Detect which cell encompasses the target text, then output its [X, Y] center coordinate. 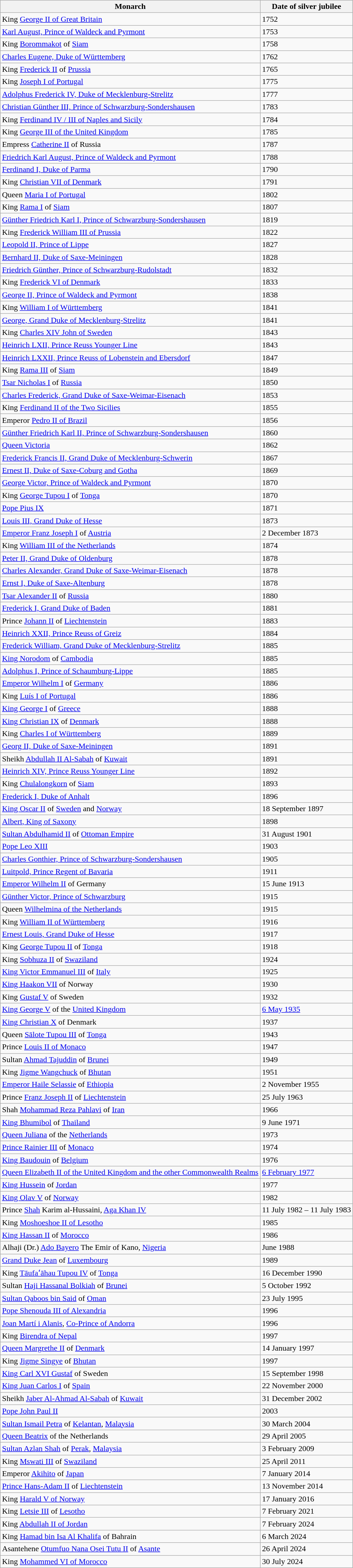
King William III of the Netherlands [130, 545]
Sultan Ahmad Tajuddin of Brunei [130, 1059]
1862 [307, 445]
Queen Victoria [130, 445]
1911 [307, 871]
Queen Juliana of the Netherlands [130, 1135]
King Jigme Wangchuck of Bhutan [130, 1072]
14 January 1997 [307, 1348]
5 October 1992 [307, 1286]
Prince Franz Joseph II of Liechtenstein [130, 1097]
George Victor, Prince of Waldeck and Pyrmont [130, 483]
Peter II, Grand Duke of Oldenburg [130, 558]
King Ferdinand II of the Two Sicilies [130, 408]
Pope Pius IX [130, 508]
1828 [307, 257]
King Mswati III of Swaziland [130, 1461]
King Juan Carlos I of Spain [130, 1386]
9 June 1971 [307, 1122]
King Baudouin of Belgium [130, 1160]
30 July 2024 [307, 1561]
Sultan Ismail Petra of Kelantan, Malaysia [130, 1423]
15 September 1998 [307, 1373]
King Tāufaʻāhau Tupou IV of Tonga [130, 1273]
1853 [307, 395]
2003 [307, 1411]
Heinrich XXII, Prince Reuss of Greiz [130, 633]
King Charles XIV John of Sweden [130, 332]
Emperor Wilhelm I of Germany [130, 683]
Prince Hans-Adam II of Liechtenstein [130, 1486]
King Harald V of Norway [130, 1499]
King Moshoeshoe II of Lesotho [130, 1223]
1788 [307, 157]
Charles Alexander, Grand Duke of Saxe-Weimar-Eisenach [130, 571]
1905 [307, 859]
Joan Martí i Alanis, Co-Prince of Andorra [130, 1323]
25 July 1963 [307, 1097]
1873 [307, 520]
1784 [307, 119]
1880 [307, 596]
1883 [307, 621]
King Frederick VI of Denmark [130, 282]
George, Grand Duke of Mecklenburg-Strelitz [130, 320]
King Frederick William III of Prussia [130, 232]
King George Tupou I of Tonga [130, 495]
King Christian X of Denmark [130, 1022]
Ernest Louis, Grand Duke of Hesse [130, 934]
1860 [307, 433]
King George I of Greece [130, 708]
Prince Louis II of Monaco [130, 1047]
1783 [307, 107]
Pope Leo XIII [130, 846]
Pope John Paul II [130, 1411]
1765 [307, 69]
31 December 2002 [307, 1398]
1775 [307, 82]
1807 [307, 207]
1822 [307, 232]
1898 [307, 821]
King Ferdinand IV / III of Naples and Sicily [130, 119]
1785 [307, 132]
King Carl XVI Gustaf of Sweden [130, 1373]
1943 [307, 1034]
Frederick William, Grand Duke of Mecklenburg-Strelitz [130, 646]
Asantehene Otumfuo Nana Osei Tutu II of Asante [130, 1549]
Queen Sālote Tupou III of Tonga [130, 1034]
Sultan Haji Hassanal Bolkiah of Brunei [130, 1286]
1874 [307, 545]
3 February 2009 [307, 1448]
King George V of the United Kingdom [130, 1009]
1752 [307, 19]
King Hamad bin Isa Al Khalifa of Bahrain [130, 1536]
Monarch [130, 7]
1930 [307, 984]
1916 [307, 922]
1884 [307, 633]
Tsar Nicholas I of Russia [130, 383]
King Christian IX of Denmark [130, 721]
1973 [307, 1135]
Frederick I, Duke of Anhalt [130, 796]
1762 [307, 57]
1850 [307, 383]
Karl August, Prince of Waldeck and Pyrmont [130, 32]
King Olav V of Norway [130, 1197]
King Jigme Singye of Bhutan [130, 1361]
Ernst I, Duke of Saxe-Altenburg [130, 583]
17 January 2016 [307, 1499]
Sheikh Jaber Al-Ahmad Al-Sabah of Kuwait [130, 1398]
1827 [307, 245]
1855 [307, 408]
1966 [307, 1110]
1976 [307, 1160]
King Rama III of Siam [130, 370]
King Haakon VII of Norway [130, 984]
1949 [307, 1059]
1758 [307, 44]
King George II of Great Britain [130, 19]
Bernhard II, Duke of Saxe-Meiningen [130, 257]
26 April 2024 [307, 1549]
Tsar Alexander II of Russia [130, 596]
King George III of the United Kingdom [130, 132]
1896 [307, 796]
King Hassan II of Morocco [130, 1235]
1986 [307, 1235]
King Borommakot of Siam [130, 44]
Queen Maria I of Portugal [130, 195]
King George Tupou II of Tonga [130, 947]
King Joseph I of Portugal [130, 82]
Emperor Franz Joseph I of Austria [130, 533]
Emperor Haile Selassie of Ethiopia [130, 1085]
1918 [307, 947]
Alhaji (Dr.) Ado Bayero The Emir of Kano, Nigeria [130, 1248]
Prince Johann II of Liechtenstein [130, 621]
1871 [307, 508]
6 March 2024 [307, 1536]
1856 [307, 420]
1833 [307, 282]
Emperor Wilhelm II of Germany [130, 884]
23 July 1995 [307, 1298]
2 December 1873 [307, 533]
Queen Beatrix of the Netherlands [130, 1436]
Adolphus I, Prince of Schaumburg-Lippe [130, 671]
1903 [307, 846]
25 April 2011 [307, 1461]
Charles Gonthier, Prince of Schwarzburg-Sondershausen [130, 859]
1838 [307, 295]
Günther Friedrich Karl I, Prince of Schwarzburg-Sondershausen [130, 220]
Empress Catherine II of Russia [130, 144]
Heinrich LXII, Prince Reuss Younger Line [130, 345]
2 November 1955 [307, 1085]
6 February 1977 [307, 1172]
Pope Shenouda III of Alexandria [130, 1311]
1893 [307, 784]
Prince Shah Karim al-Hussaini, Aga Khan IV [130, 1210]
Sultan Azlan Shah of Perak, Malaysia [130, 1448]
16 December 1990 [307, 1273]
1932 [307, 997]
1924 [307, 959]
1790 [307, 170]
Sultan Qaboos bin Said of Oman [130, 1298]
Ferdinand I, Duke of Parma [130, 170]
Ernest II, Duke of Saxe-Coburg and Gotha [130, 470]
29 April 2005 [307, 1436]
King Gustaf V of Sweden [130, 997]
Queen Wilhelmina of the Netherlands [130, 909]
15 June 1913 [307, 884]
King Christian VII of Denmark [130, 182]
Queen Margrethe II of Denmark [130, 1348]
Shah Mohammad Reza Pahlavi of Iran [130, 1110]
Leopold II, Prince of Lippe [130, 245]
7 February 2021 [307, 1511]
Prince Rainier III of Monaco [130, 1147]
June 1988 [307, 1248]
King Luís I of Portugal [130, 696]
1847 [307, 357]
King Hussein of Jordan [130, 1185]
Emperor Akihito of Japan [130, 1474]
1889 [307, 733]
1787 [307, 144]
1892 [307, 771]
Christian Günther III, Prince of Schwarzburg-Sondershausen [130, 107]
Friedrich Karl August, Prince of Waldeck and Pyrmont [130, 157]
Heinrich XIV, Prince Reuss Younger Line [130, 771]
King Letsie III of Lesotho [130, 1511]
King Norodom of Cambodia [130, 658]
1947 [307, 1047]
King William II of Württemberg [130, 922]
King Rama I of Siam [130, 207]
Albert, King of Saxony [130, 821]
King Victor Emmanuel III of Italy [130, 972]
1753 [307, 32]
King Frederick II of Prussia [130, 69]
King Charles I of Württemberg [130, 733]
6 May 1935 [307, 1009]
Louis III, Grand Duke of Hesse [130, 520]
Emperor Pedro II of Brazil [130, 420]
Heinrich LXXII, Prince Reuss of Lobenstein and Ebersdorf [130, 357]
Sultan Abdulhamid II of Ottoman Empire [130, 834]
1869 [307, 470]
Günther Friedrich Karl II, Prince of Schwarzburg-Sondershausen [130, 433]
Frederick I, Grand Duke of Baden [130, 608]
Friedrich Günther, Prince of Schwarzburg-Rudolstadt [130, 270]
1989 [307, 1260]
30 March 2004 [307, 1423]
13 November 2014 [307, 1486]
1974 [307, 1147]
Georg II, Duke of Saxe-Meiningen [130, 746]
1849 [307, 370]
King Abdullah II of Jordan [130, 1524]
1917 [307, 934]
1937 [307, 1022]
1867 [307, 458]
7 January 2014 [307, 1474]
Grand Duke Jean of Luxembourg [130, 1260]
Queen Elizabeth II of the United Kingdom and the other Commonwealth Realms [130, 1172]
Adolphus Frederick IV, Duke of Mecklenburg-Strelitz [130, 94]
Sheikh Abdullah II Al-Sabah of Kuwait [130, 758]
1925 [307, 972]
George II, Prince of Waldeck and Pyrmont [130, 295]
Günther Victor, Prince of Schwarzburg [130, 896]
1951 [307, 1072]
1777 [307, 94]
1791 [307, 182]
1802 [307, 195]
Frederick Francis II, Grand Duke of Mecklenburg-Schwerin [130, 458]
King William I of Württemberg [130, 307]
King Sobhuza II of Swaziland [130, 959]
1982 [307, 1197]
King Mohammed VI of Morocco [130, 1561]
22 November 2000 [307, 1386]
King Bhumibol of Thailand [130, 1122]
18 September 1897 [307, 809]
King Chulalongkorn of Siam [130, 784]
Date of silver jubilee [307, 7]
Luitpold, Prince Regent of Bavaria [130, 871]
1977 [307, 1185]
King Oscar II of Sweden and Norway [130, 809]
7 February 2024 [307, 1524]
1985 [307, 1223]
1819 [307, 220]
31 August 1901 [307, 834]
Charles Frederick, Grand Duke of Saxe-Weimar-Eisenach [130, 395]
11 July 1982 – 11 July 1983 [307, 1210]
1832 [307, 270]
Charles Eugene, Duke of Württemberg [130, 57]
King Birendra of Nepal [130, 1336]
1881 [307, 608]
